Detect which cell encompasses the target text, then output its (X, Y) center coordinate. 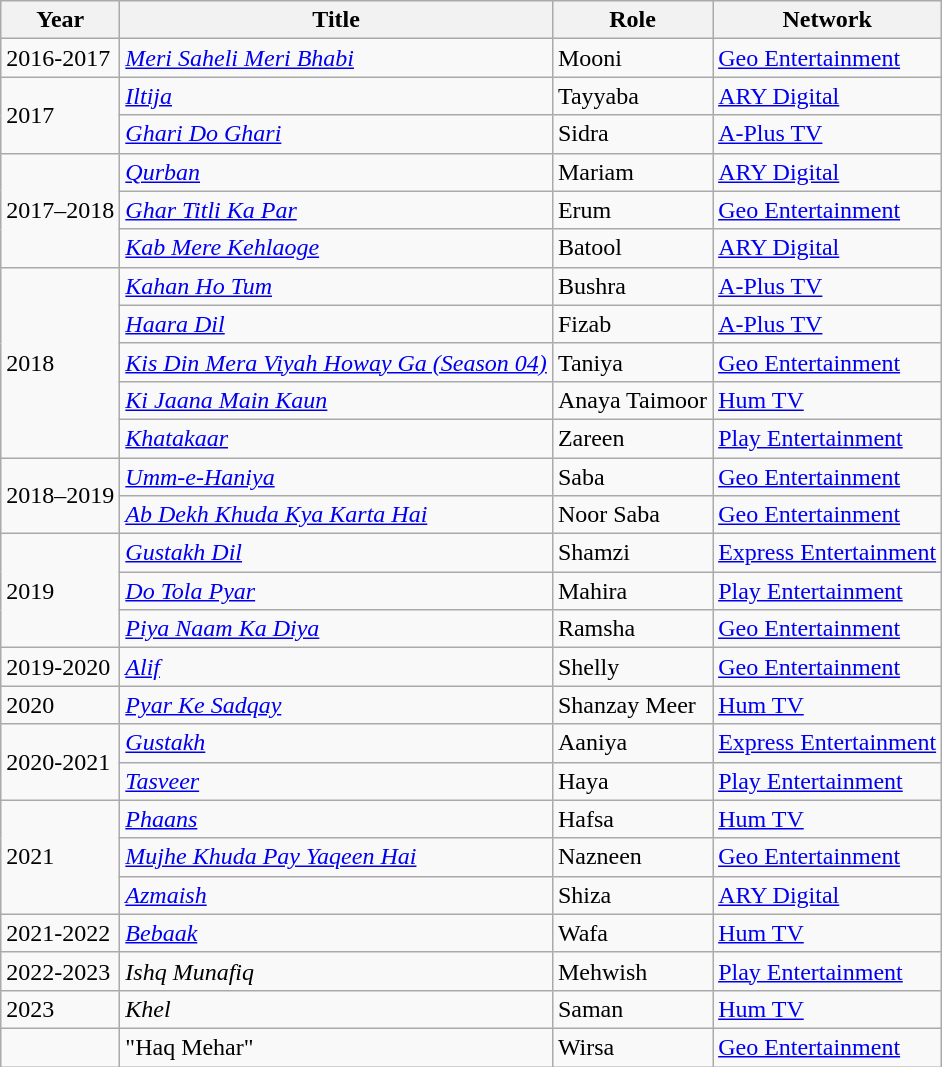
Mehwish (632, 971)
Network (828, 20)
Wirsa (632, 1047)
Mujhe Khuda Pay Yaqeen Hai (336, 857)
Umm-e-Haniya (336, 477)
Meri Saheli Meri Bhabi (336, 58)
2021 (60, 857)
Haya (632, 781)
Nazneen (632, 857)
Ghari Do Ghari (336, 134)
Gustakh (336, 743)
Aaniya (632, 743)
2019 (60, 591)
Saba (632, 477)
Wafa (632, 933)
Iltija (336, 96)
Haara Dil (336, 324)
Fizab (632, 324)
Taniya (632, 362)
Bebaak (336, 933)
Mooni (632, 58)
Noor Saba (632, 515)
2018 (60, 362)
Alif (336, 667)
2021-2022 (60, 933)
Ab Dekh Khuda Kya Karta Hai (336, 515)
2017–2018 (60, 210)
Batool (632, 248)
2020-2021 (60, 762)
Shelly (632, 667)
Ramsha (632, 629)
Pyar Ke Sadqay (336, 705)
Ki Jaana Main Kaun (336, 400)
Role (632, 20)
Zareen (632, 438)
2023 (60, 1009)
Sidra (632, 134)
Khatakaar (336, 438)
2022-2023 (60, 971)
Shamzi (632, 553)
2016-2017 (60, 58)
Bushra (632, 286)
Do Tola Pyar (336, 591)
Kahan Ho Tum (336, 286)
2017 (60, 115)
Saman (632, 1009)
Phaans (336, 819)
Tasveer (336, 781)
Tayyaba (632, 96)
Shanzay Meer (632, 705)
Kis Din Mera Viyah Howay Ga (Season 04) (336, 362)
Title (336, 20)
"Haq Mehar" (336, 1047)
2018–2019 (60, 496)
Gustakh Dil (336, 553)
Erum (632, 210)
Azmaish (336, 895)
Ishq Munafiq (336, 971)
2019-2020 (60, 667)
Shiza (632, 895)
Hafsa (632, 819)
Kab Mere Kehlaoge (336, 248)
Mahira (632, 591)
Qurban (336, 172)
Year (60, 20)
2020 (60, 705)
Ghar Titli Ka Par (336, 210)
Khel (336, 1009)
Piya Naam Ka Diya (336, 629)
Anaya Taimoor (632, 400)
Mariam (632, 172)
